Detect which cell encompasses the target text, then output its [x, y] center coordinate. 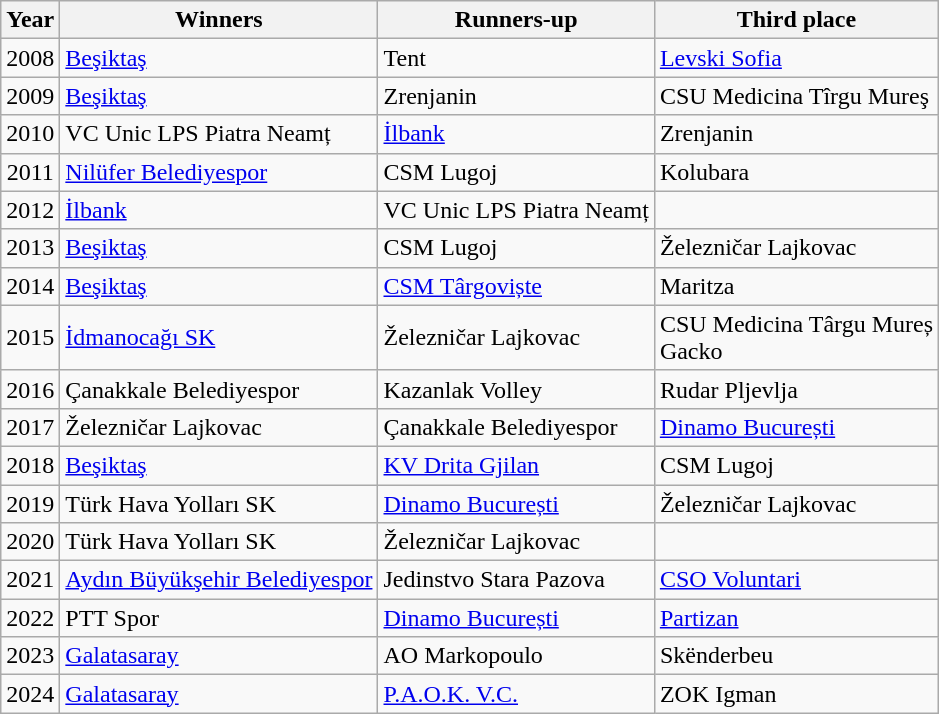
2022 [30, 618]
Kazanlak Volley [516, 389]
CSO Voluntari [796, 580]
2010 [30, 134]
2024 [30, 694]
2021 [30, 580]
2008 [30, 58]
İdmanocağı SK [219, 338]
2017 [30, 427]
2009 [30, 96]
P.A.O.K. V.C. [516, 694]
Tent [516, 58]
CSU Medicina Tîrgu Mureş [796, 96]
Partizan [796, 618]
CSM Târgoviște [516, 286]
Runners-up [516, 20]
Third place [796, 20]
2019 [30, 503]
2012 [30, 210]
Rudar Pljevlja [796, 389]
Aydın Büyükşehir Belediyespor [219, 580]
Nilüfer Belediyespor [219, 172]
Winners [219, 20]
2023 [30, 656]
KV Drita Gjilan [516, 465]
2020 [30, 542]
2013 [30, 248]
2016 [30, 389]
Jedinstvo Stara Pazova [516, 580]
2014 [30, 286]
AO Markopoulo [516, 656]
Maritza [796, 286]
Kolubara [796, 172]
PTT Spor [219, 618]
2011 [30, 172]
ZOK Igman [796, 694]
2015 [30, 338]
Skënderbeu [796, 656]
2018 [30, 465]
Levski Sofia [796, 58]
Year [30, 20]
CSU Medicina Târgu Mureș Gacko [796, 338]
